Output the (X, Y) coordinate of the center of the cell containing the given text.  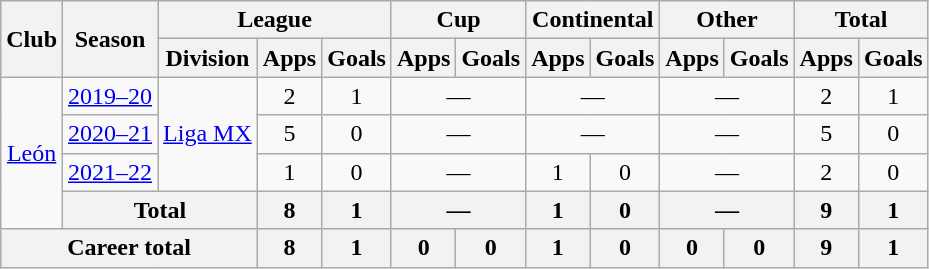
Other (727, 20)
Cup (458, 20)
Continental (593, 20)
League (275, 20)
2020–21 (110, 134)
Liga MX (208, 134)
2021–22 (110, 172)
Career total (130, 248)
Division (208, 58)
León (32, 153)
Club (32, 39)
Season (110, 39)
2019–20 (110, 96)
